Extract the (x, y) coordinate from the center of the cell holding the provided text.  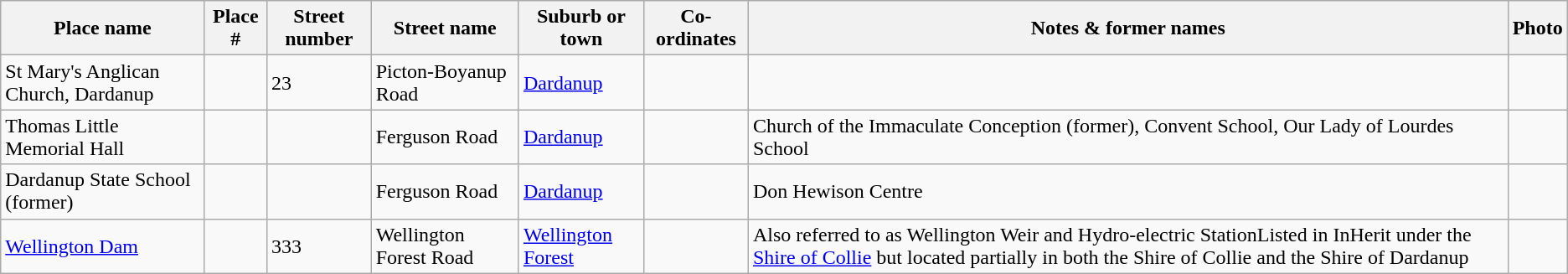
St Mary's Anglican Church, Dardanup (102, 82)
Wellington Forest Road (445, 246)
Wellington Dam (102, 246)
Place name (102, 28)
Co-ordinates (695, 28)
Notes & former names (1127, 28)
Photo (1538, 28)
Church of the Immaculate Conception (former), Convent School, Our Lady of Lourdes School (1127, 137)
Don Hewison Centre (1127, 191)
Street name (445, 28)
Thomas Little Memorial Hall (102, 137)
Dardanup State School (former) (102, 191)
Picton-Boyanup Road (445, 82)
333 (318, 246)
Wellington Forest (581, 246)
Street number (318, 28)
Suburb or town (581, 28)
Place # (235, 28)
23 (318, 82)
